Capture the cell that displays the provided text and extract its [X, Y] central coordinate. 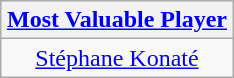
Most Valuable Player [116, 20]
Stéphane Konaté [116, 58]
